Return the [x, y] coordinate for the center point of the cell that contains the specified text.  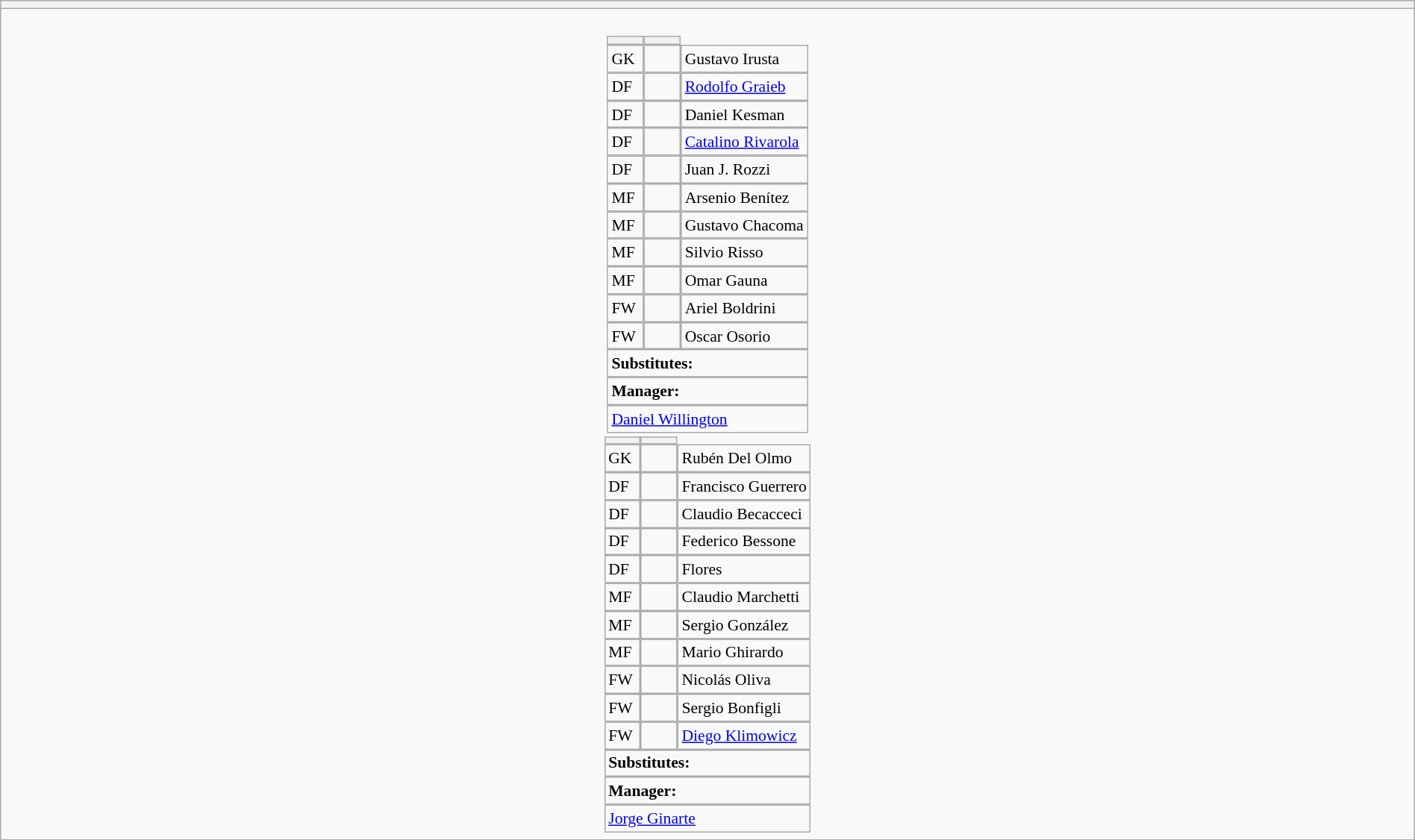
Claudio Becacceci [745, 513]
Jorge Ginarte [707, 819]
Ariel Boldrini [744, 307]
Silvio Risso [744, 252]
Oscar Osorio [744, 336]
Francisco Guerrero [745, 486]
Gustavo Irusta [744, 58]
Nicolás Oliva [745, 680]
Diego Klimowicz [745, 736]
Daniel Willington [707, 419]
Omar Gauna [744, 280]
Gustavo Chacoma [744, 225]
Rodolfo Graieb [744, 87]
Sergio González [745, 625]
Catalino Rivarola [744, 142]
Claudio Marchetti [745, 597]
Flores [745, 568]
Arsenio Benítez [744, 197]
Federico Bessone [745, 542]
Rubén Del Olmo [745, 458]
Mario Ghirardo [745, 652]
Daniel Kesman [744, 115]
Juan J. Rozzi [744, 170]
Sergio Bonfigli [745, 707]
